Search for the cell housing the specified text and yield its [X, Y] center coordinate. 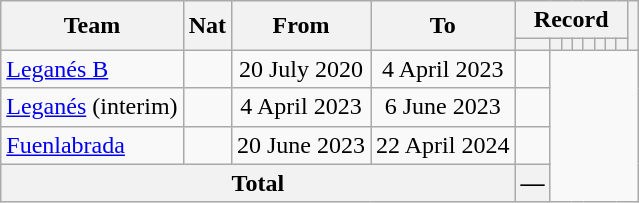
6 June 2023 [443, 107]
Record [571, 20]
Leganés B [92, 69]
To [443, 26]
20 July 2020 [300, 69]
Fuenlabrada [92, 145]
Team [92, 26]
Total [258, 183]
— [532, 183]
Nat [207, 26]
From [300, 26]
Leganés (interim) [92, 107]
20 June 2023 [300, 145]
22 April 2024 [443, 145]
